Return [X, Y] of the center of cell containing provided text 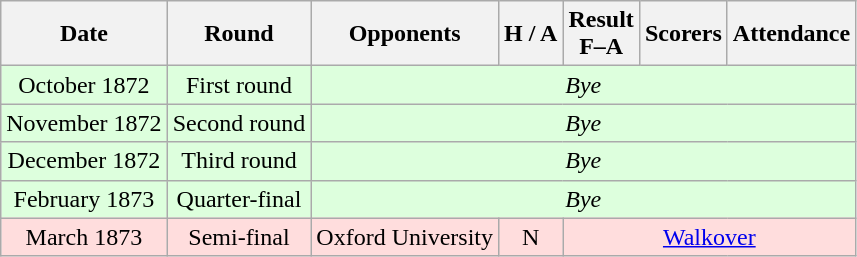
Semi-final [239, 237]
Quarter-final [239, 199]
Round [239, 34]
First round [239, 85]
N [531, 237]
Opponents [405, 34]
February 1873 [84, 199]
Third round [239, 161]
Date [84, 34]
March 1873 [84, 237]
December 1872 [84, 161]
Scorers [683, 34]
Second round [239, 123]
Attendance [791, 34]
ResultF–A [601, 34]
H / A [531, 34]
Walkover [710, 237]
October 1872 [84, 85]
November 1872 [84, 123]
Oxford University [405, 237]
